From the cell containing the given text, extract its center point as [X, Y] coordinate. 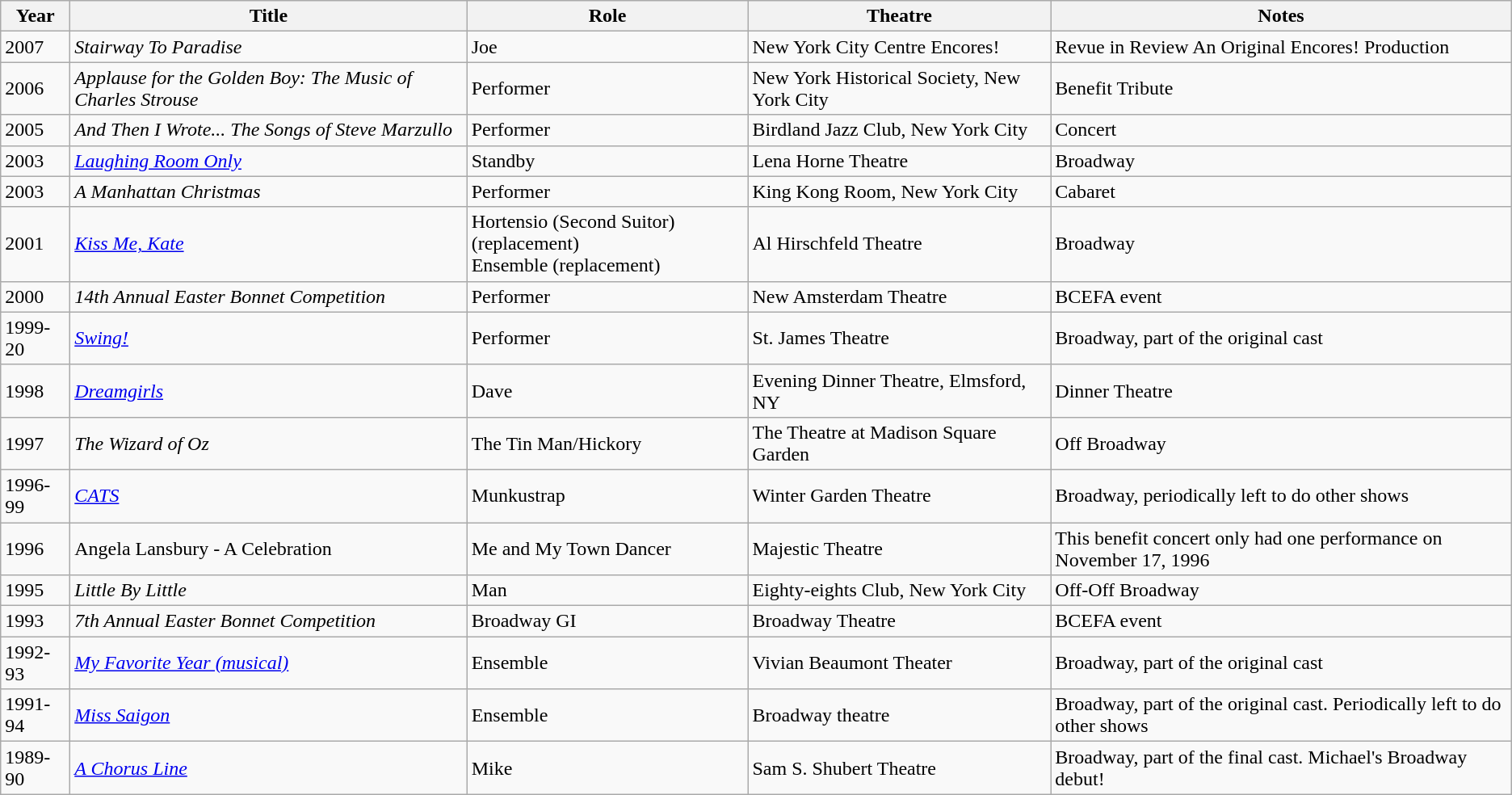
Me and My Town Dancer [607, 548]
1989-90 [36, 768]
St. James Theatre [900, 338]
A Chorus Line [268, 768]
The Theatre at Madison Square Garden [900, 443]
The Tin Man/Hickory [607, 443]
7th Annual Easter Bonnet Competition [268, 621]
1999-20 [36, 338]
2000 [36, 297]
Evening Dinner Theatre, Elmsford, NY [900, 391]
Angela Lansbury - A Celebration [268, 548]
Notes [1281, 16]
1996 [36, 548]
Revue in Review An Original Encores! Production [1281, 47]
Winter Garden Theatre [900, 496]
Birdland Jazz Club, New York City [900, 130]
Al Hirschfeld Theatre [900, 244]
2006 [36, 89]
Miss Saigon [268, 716]
Off Broadway [1281, 443]
Benefit Tribute [1281, 89]
Sam S. Shubert Theatre [900, 768]
Broadway GI [607, 621]
Joe [607, 47]
Year [36, 16]
New York Historical Society, New York City [900, 89]
Dreamgirls [268, 391]
Broadway, periodically left to do other shows [1281, 496]
Broadway Theatre [900, 621]
Role [607, 16]
Title [268, 16]
Off-Off Broadway [1281, 591]
A Manhattan Christmas [268, 191]
Munkustrap [607, 496]
New Amsterdam Theatre [900, 297]
CATS [268, 496]
Broadway, part of the original cast. Periodically left to do other shows [1281, 716]
Majestic Theatre [900, 548]
Kiss Me, Kate [268, 244]
Swing! [268, 338]
1993 [36, 621]
1997 [36, 443]
This benefit concert only had one performance on November 17, 1996 [1281, 548]
Mike [607, 768]
Dinner Theatre [1281, 391]
The Wizard of Oz [268, 443]
Stairway To Paradise [268, 47]
1995 [36, 591]
14th Annual Easter Bonnet Competition [268, 297]
Cabaret [1281, 191]
Applause for the Golden Boy: The Music of Charles Strouse [268, 89]
Theatre [900, 16]
Laughing Room Only [268, 161]
Hortensio (Second Suitor) (replacement)Ensemble (replacement) [607, 244]
King Kong Room, New York City [900, 191]
Broadway, part of the final cast. Michael's Broadway debut! [1281, 768]
Broadway theatre [900, 716]
Dave [607, 391]
Vivian Beaumont Theater [900, 662]
2005 [36, 130]
1998 [36, 391]
1992-93 [36, 662]
My Favorite Year (musical) [268, 662]
2007 [36, 47]
Little By Little [268, 591]
Eighty-eights Club, New York City [900, 591]
1996-99 [36, 496]
Lena Horne Theatre [900, 161]
2001 [36, 244]
Concert [1281, 130]
1991-94 [36, 716]
And Then I Wrote... The Songs of Steve Marzullo [268, 130]
Standby [607, 161]
Man [607, 591]
New York City Centre Encores! [900, 47]
